Extract the (X, Y) coordinate from the center of the cell holding the provided text.  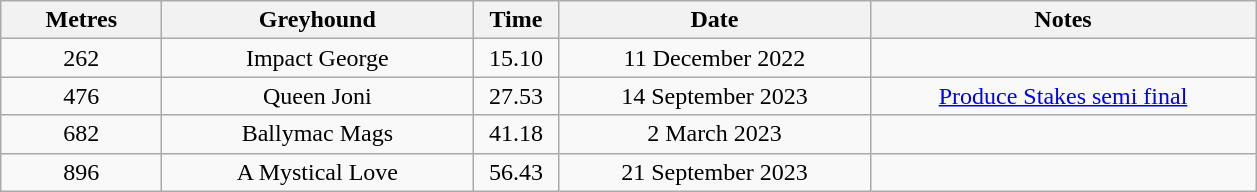
Time (516, 20)
Impact George (318, 58)
2 March 2023 (714, 134)
Greyhound (318, 20)
Produce Stakes semi final (1063, 96)
Date (714, 20)
Metres (82, 20)
476 (82, 96)
A Mystical Love (318, 172)
14 September 2023 (714, 96)
262 (82, 58)
Ballymac Mags (318, 134)
56.43 (516, 172)
21 September 2023 (714, 172)
27.53 (516, 96)
15.10 (516, 58)
682 (82, 134)
41.18 (516, 134)
Notes (1063, 20)
11 December 2022 (714, 58)
896 (82, 172)
Queen Joni (318, 96)
